Return [x, y] of the center of cell containing provided text 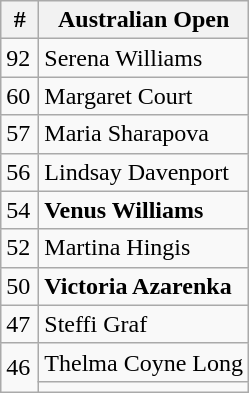
47 [20, 324]
Margaret Court [144, 96]
Venus Williams [144, 210]
56 [20, 172]
# [20, 20]
52 [20, 248]
Lindsay Davenport [144, 172]
Serena Williams [144, 58]
50 [20, 286]
92 [20, 58]
Thelma Coyne Long [144, 362]
54 [20, 210]
57 [20, 134]
60 [20, 96]
Maria Sharapova [144, 134]
46 [20, 368]
Martina Hingis [144, 248]
Victoria Azarenka [144, 286]
Steffi Graf [144, 324]
Australian Open [144, 20]
